From the cell containing the given text, extract its center point as [X, Y] coordinate. 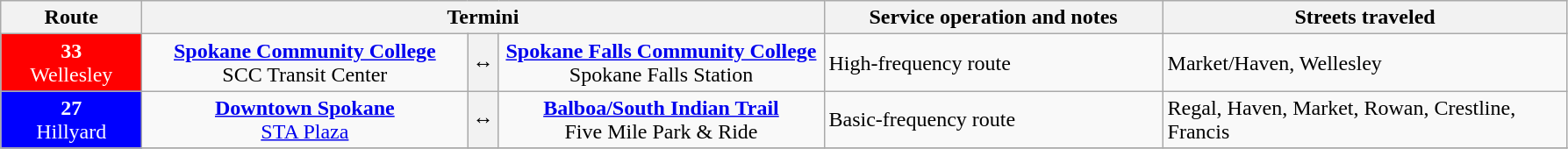
33Wellesley [72, 63]
Downtown Spokane STA Plaza [305, 119]
Service operation and notes [993, 18]
High-frequency route [993, 63]
Basic-frequency route [993, 119]
Streets traveled [1365, 18]
Route [72, 18]
27Hillyard [72, 119]
Spokane Community CollegeSCC Transit Center [305, 63]
Termini [483, 18]
Balboa/South Indian TrailFive Mile Park & Ride [662, 119]
Regal, Haven, Market, Rowan, Crestline, Francis [1365, 119]
Spokane Falls Community CollegeSpokane Falls Station [662, 63]
Market/Haven, Wellesley [1365, 63]
